Return the (x, y) coordinate for the center point of the cell that contains the specified text.  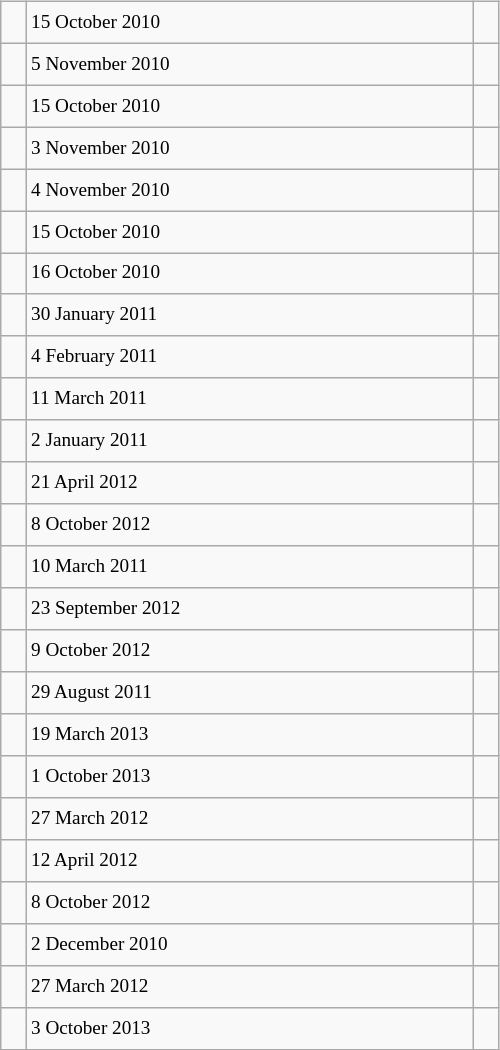
29 August 2011 (249, 693)
30 January 2011 (249, 315)
21 April 2012 (249, 483)
19 March 2013 (249, 735)
16 October 2010 (249, 274)
12 April 2012 (249, 861)
23 September 2012 (249, 609)
3 November 2010 (249, 148)
2 January 2011 (249, 441)
10 March 2011 (249, 567)
1 October 2013 (249, 777)
5 November 2010 (249, 64)
2 December 2010 (249, 944)
11 March 2011 (249, 399)
9 October 2012 (249, 651)
4 February 2011 (249, 357)
3 October 2013 (249, 1028)
4 November 2010 (249, 190)
